Output the [X, Y] coordinate of the center of the cell containing the given text.  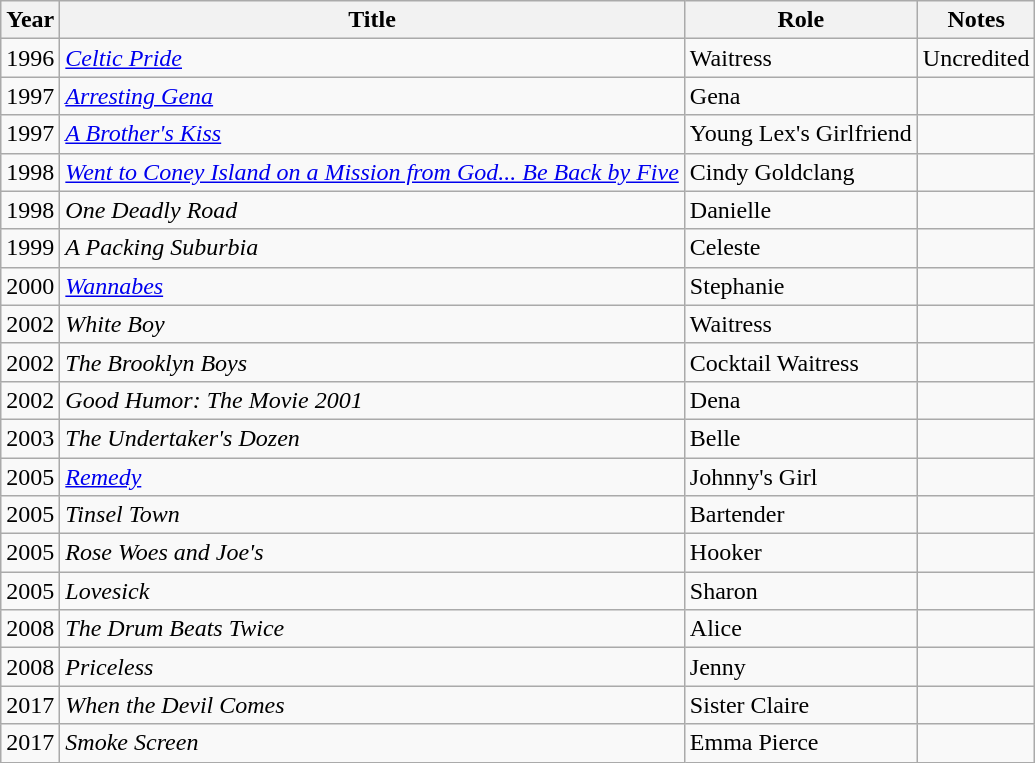
Jenny [800, 667]
Lovesick [372, 591]
Priceless [372, 667]
Good Humor: The Movie 2001 [372, 400]
Celtic Pride [372, 58]
Went to Coney Island on a Mission from God... Be Back by Five [372, 172]
Cocktail Waitress [800, 362]
Stephanie [800, 286]
White Boy [372, 324]
Role [800, 20]
1999 [30, 248]
When the Devil Comes [372, 705]
Young Lex's Girlfriend [800, 134]
The Undertaker's Dozen [372, 438]
2000 [30, 286]
Wannabes [372, 286]
The Drum Beats Twice [372, 629]
Remedy [372, 477]
One Deadly Road [372, 210]
Hooker [800, 553]
Year [30, 20]
A Brother's Kiss [372, 134]
A Packing Suburbia [372, 248]
Sharon [800, 591]
The Brooklyn Boys [372, 362]
Sister Claire [800, 705]
1996 [30, 58]
Alice [800, 629]
Johnny's Girl [800, 477]
Belle [800, 438]
Rose Woes and Joe's [372, 553]
Tinsel Town [372, 515]
Celeste [800, 248]
Notes [976, 20]
Uncredited [976, 58]
Dena [800, 400]
Cindy Goldclang [800, 172]
Title [372, 20]
Arresting Gena [372, 96]
Emma Pierce [800, 743]
Smoke Screen [372, 743]
2003 [30, 438]
Danielle [800, 210]
Bartender [800, 515]
Gena [800, 96]
